Return the (x, y) coordinate for the center point of the cell that contains the specified text.  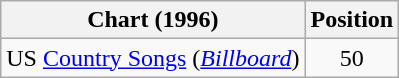
50 (352, 58)
US Country Songs (Billboard) (153, 58)
Chart (1996) (153, 20)
Position (352, 20)
